Find where the given text appears and provide that cell's center as [X, Y] coordinate. 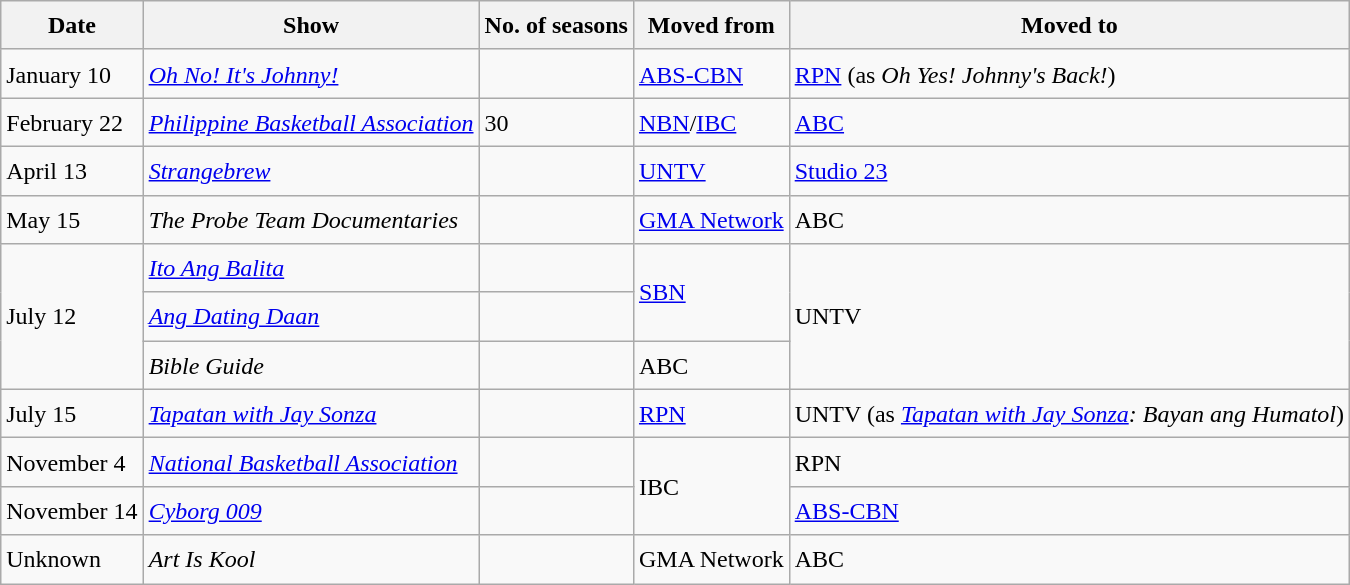
The Probe Team Documentaries [311, 220]
NBN/IBC [711, 122]
November 14 [72, 510]
Show [311, 26]
No. of seasons [556, 26]
Art Is Kool [311, 560]
Studio 23 [1069, 170]
SBN [711, 292]
Ang Dating Daan [311, 316]
Ito Ang Balita [311, 268]
January 10 [72, 74]
Bible Guide [311, 366]
July 15 [72, 414]
National Basketball Association [311, 462]
IBC [711, 486]
Tapatan with Jay Sonza [311, 414]
30 [556, 122]
Oh No! It's Johnny! [311, 74]
Cyborg 009 [311, 510]
Strangebrew [311, 170]
UNTV (as Tapatan with Jay Sonza: Bayan ang Humatol) [1069, 414]
Philippine Basketball Association [311, 122]
July 12 [72, 317]
Moved from [711, 26]
Date [72, 26]
May 15 [72, 220]
February 22 [72, 122]
RPN (as Oh Yes! Johnny's Back!) [1069, 74]
Moved to [1069, 26]
April 13 [72, 170]
November 4 [72, 462]
Unknown [72, 560]
